Extract the [x, y] coordinate from the center of the cell holding the provided text.  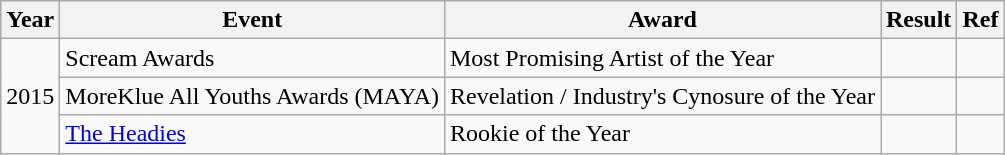
Rookie of the Year [662, 134]
Most Promising Artist of the Year [662, 58]
Ref [980, 20]
2015 [30, 96]
Scream Awards [252, 58]
MoreKlue All Youths Awards (MAYA) [252, 96]
Result [918, 20]
Revelation / Industry's Cynosure of the Year [662, 96]
Award [662, 20]
Event [252, 20]
The Headies [252, 134]
Year [30, 20]
